Capture the cell that displays the provided text and extract its [X, Y] central coordinate. 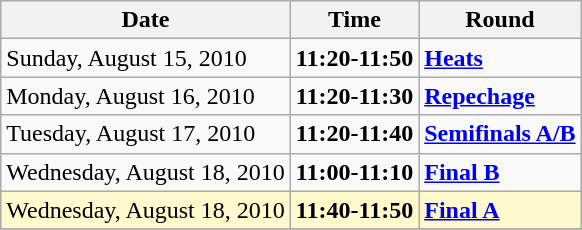
11:40-11:50 [354, 210]
11:20-11:50 [354, 58]
Sunday, August 15, 2010 [146, 58]
Monday, August 16, 2010 [146, 96]
Final B [500, 172]
Final A [500, 210]
11:20-11:30 [354, 96]
11:00-11:10 [354, 172]
Semifinals A/B [500, 134]
11:20-11:40 [354, 134]
Repechage [500, 96]
Date [146, 20]
Heats [500, 58]
Round [500, 20]
Time [354, 20]
Tuesday, August 17, 2010 [146, 134]
